Scan for the cell matching the given text and deliver its (X, Y) coordinate at center. 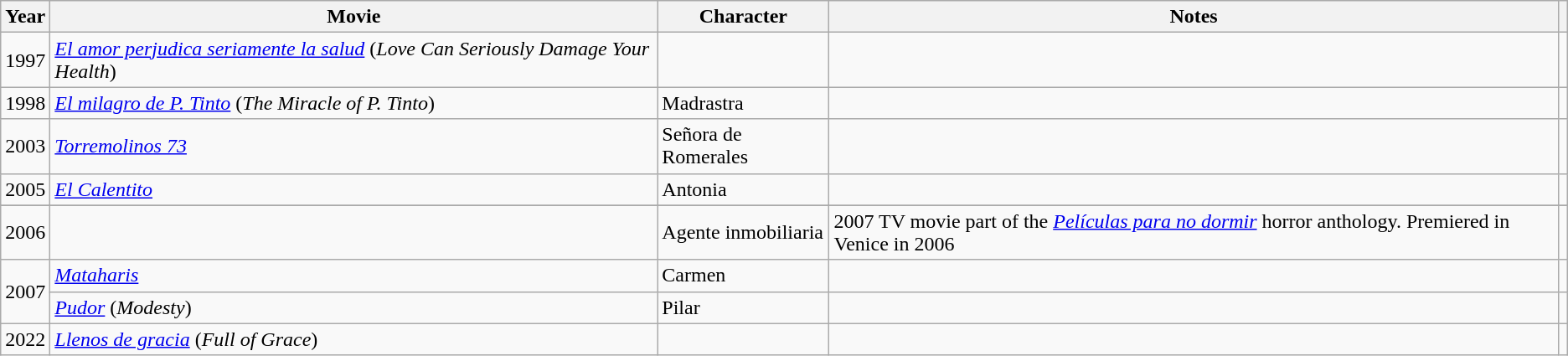
El amor perjudica seriamente la salud (Love Can Seriously Damage Your Health) (353, 60)
Pilar (744, 307)
Agente inmobiliaria (744, 233)
2007 (25, 292)
Llenos de gracia (Full of Grace) (353, 339)
El milagro de P. Tinto (The Miracle of P. Tinto) (353, 103)
2005 (25, 189)
2007 TV movie part of the Películas para no dormir horror anthology. Premiered in Venice in 2006 (1194, 233)
Movie (353, 17)
Madrastra (744, 103)
2006 (25, 233)
1997 (25, 60)
El Calentito (353, 189)
Year (25, 17)
Character (744, 17)
Carmen (744, 276)
Antonia (744, 189)
Señora de Romerales (744, 146)
Mataharis (353, 276)
2022 (25, 339)
Notes (1194, 17)
Pudor (Modesty) (353, 307)
1998 (25, 103)
2003 (25, 146)
Torremolinos 73 (353, 146)
